Locate the cell with the specified text and output its [X, Y] center coordinate. 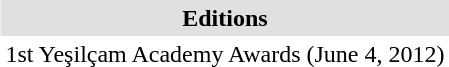
Editions [225, 18]
